Determine the (X, Y) coordinate at the center of the cell enclosing the given text.  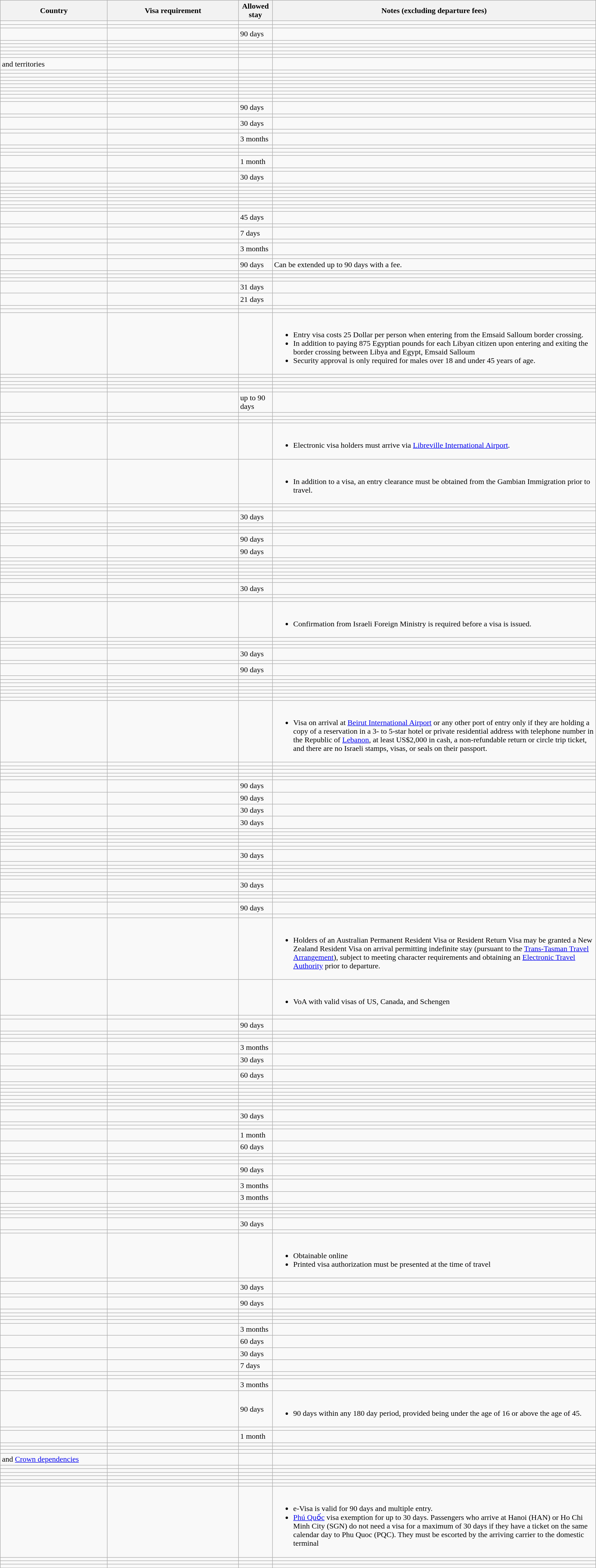
21 days (255, 299)
Country (54, 11)
up to 90 days (255, 402)
Obtainable onlinePrinted visa authorization must be presented at the time of travel (434, 1256)
Confirmation from Israeli Foreign Ministry is required before a visa is issued. (434, 620)
Can be extended up to 90 days with a fee. (434, 265)
VoA with valid visas of US, Canada, and Schengen (434, 997)
Notes (excluding departure fees) (434, 11)
45 days (255, 217)
In addition to a visa, an entry clearance must be obtained from the Gambian Immigration prior to travel. (434, 481)
Electronic visa holders must arrive via Libreville International Airport. (434, 441)
Visa requirement (173, 11)
90 days within any 180 day period, provided being under the age of 16 or above the age of 45. (434, 1409)
Allowed stay (255, 11)
31 days (255, 287)
and territories (54, 64)
and Crown dependencies (54, 1459)
